Detect which cell encompasses the target text, then output its (x, y) center coordinate. 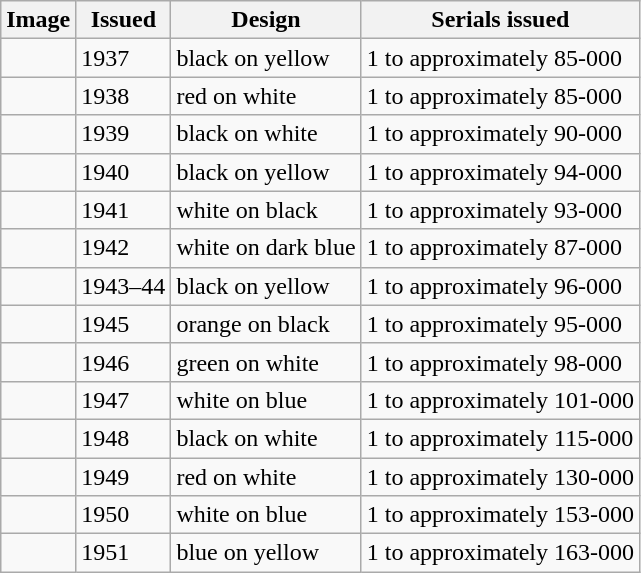
1945 (124, 324)
1947 (124, 400)
1938 (124, 96)
Design (266, 20)
white on black (266, 210)
1939 (124, 134)
1951 (124, 553)
Serials issued (500, 20)
white on dark blue (266, 248)
1943–44 (124, 286)
1950 (124, 515)
1 to approximately 95-000 (500, 324)
1946 (124, 362)
1949 (124, 477)
1940 (124, 172)
1 to approximately 130-000 (500, 477)
Image (38, 20)
1948 (124, 438)
1 to approximately 90-000 (500, 134)
1 to approximately 94-000 (500, 172)
1 to approximately 87-000 (500, 248)
1 to approximately 98-000 (500, 362)
orange on black (266, 324)
1 to approximately 101-000 (500, 400)
1 to approximately 163-000 (500, 553)
1 to approximately 153-000 (500, 515)
1941 (124, 210)
1 to approximately 115-000 (500, 438)
1 to approximately 93-000 (500, 210)
1 to approximately 96-000 (500, 286)
Issued (124, 20)
blue on yellow (266, 553)
green on white (266, 362)
1942 (124, 248)
1937 (124, 58)
